Return (X, Y) of the center of cell containing provided text 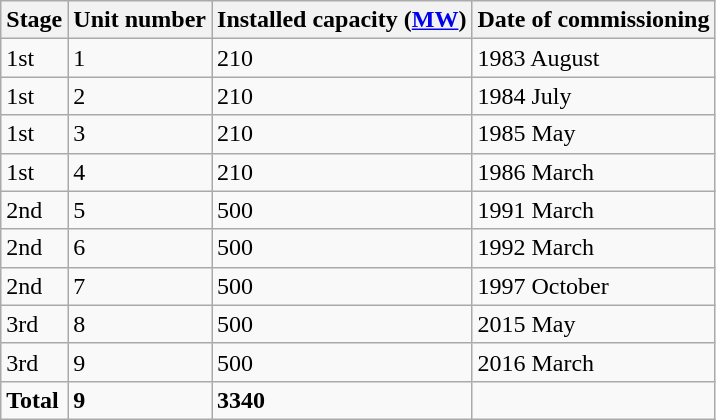
2015 May (594, 324)
Total (34, 400)
1 (140, 58)
2 (140, 96)
1992 March (594, 248)
1997 October (594, 286)
3340 (342, 400)
7 (140, 286)
3 (140, 134)
1985 May (594, 134)
6 (140, 248)
Stage (34, 20)
1984 July (594, 96)
1986 March (594, 172)
Unit number (140, 20)
1983 August (594, 58)
4 (140, 172)
2016 March (594, 362)
Date of commissioning (594, 20)
5 (140, 210)
8 (140, 324)
1991 March (594, 210)
Installed capacity (MW) (342, 20)
